Pinpoint the cell where the given text exists, returning its [x, y] midpoint coordinate. 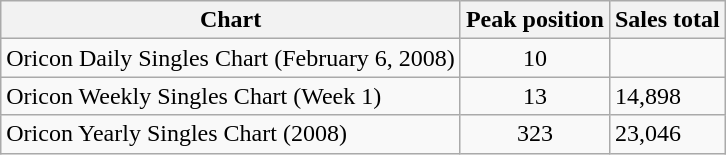
Oricon Yearly Singles Chart (2008) [231, 134]
23,046 [667, 134]
Chart [231, 20]
Sales total [667, 20]
14,898 [667, 96]
13 [534, 96]
Oricon Daily Singles Chart (February 6, 2008) [231, 58]
Peak position [534, 20]
Oricon Weekly Singles Chart (Week 1) [231, 96]
10 [534, 58]
323 [534, 134]
